Detect which cell encompasses the target text, then output its [X, Y] center coordinate. 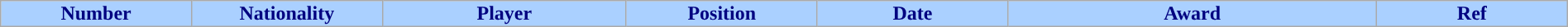
Position [721, 14]
Number [96, 14]
Nationality [286, 14]
Player [504, 14]
Date [913, 14]
Award [1193, 14]
Ref [1472, 14]
